Identify which cell holds the provided text, then report its [x, y] central coordinate. 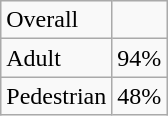
Overall [56, 20]
Pedestrian [56, 96]
94% [140, 58]
Adult [56, 58]
48% [140, 96]
